Capture the cell that displays the provided text and extract its (x, y) central coordinate. 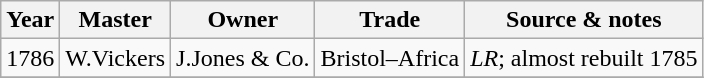
Bristol–Africa (390, 58)
Owner (243, 20)
W.Vickers (116, 58)
1786 (30, 58)
Year (30, 20)
Source & notes (584, 20)
Master (116, 20)
Trade (390, 20)
LR; almost rebuilt 1785 (584, 58)
J.Jones & Co. (243, 58)
